Detect which cell encompasses the target text, then output its [x, y] center coordinate. 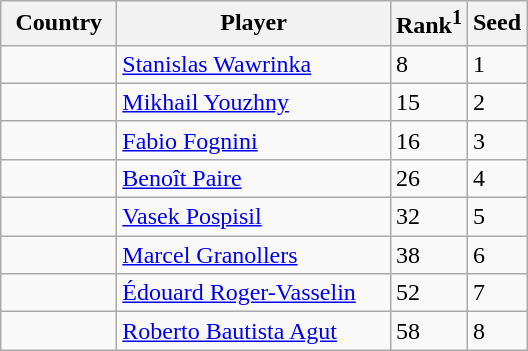
Seed [496, 24]
Roberto Bautista Agut [254, 331]
Édouard Roger-Vasselin [254, 293]
Fabio Fognini [254, 140]
Benoît Paire [254, 178]
26 [428, 178]
16 [428, 140]
5 [496, 217]
Stanislas Wawrinka [254, 64]
52 [428, 293]
38 [428, 255]
3 [496, 140]
58 [428, 331]
Rank1 [428, 24]
Mikhail Youzhny [254, 102]
7 [496, 293]
32 [428, 217]
1 [496, 64]
Player [254, 24]
4 [496, 178]
6 [496, 255]
2 [496, 102]
Country [59, 24]
Vasek Pospisil [254, 217]
Marcel Granollers [254, 255]
15 [428, 102]
